Return the [x, y] coordinate for the center point of the cell that contains the specified text.  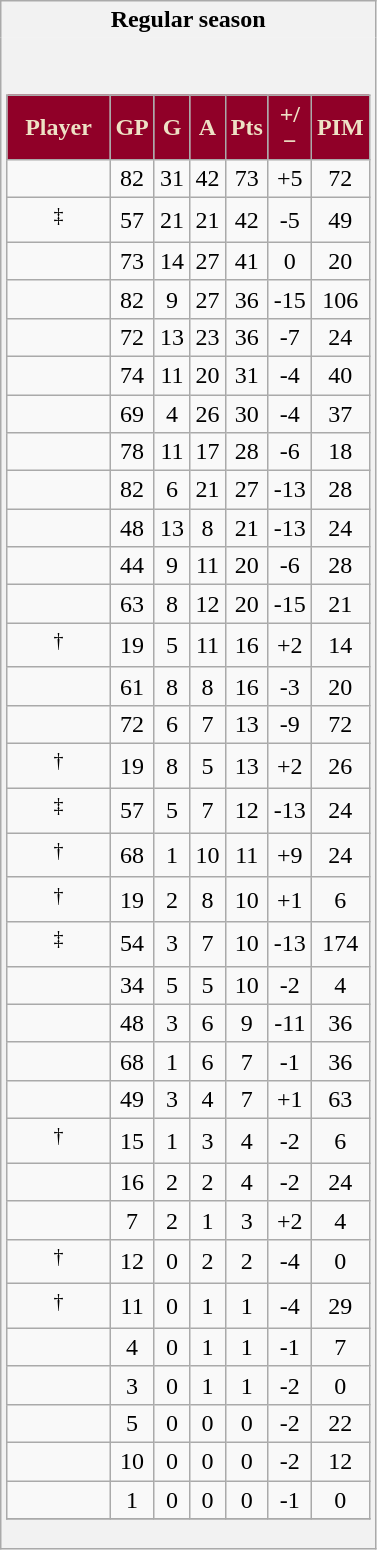
17 [208, 452]
-7 [290, 337]
61 [132, 686]
30 [246, 414]
-11 [290, 1023]
78 [132, 452]
+5 [290, 179]
40 [340, 375]
PIM [340, 128]
-3 [290, 686]
-5 [290, 220]
37 [340, 414]
GP [132, 128]
34 [132, 985]
74 [132, 375]
15 [132, 1142]
+/− [290, 128]
G [172, 128]
-9 [290, 725]
54 [132, 944]
174 [340, 944]
23 [208, 337]
+9 [290, 856]
Pts [246, 128]
106 [340, 299]
69 [132, 414]
Player [58, 128]
Regular season [188, 20]
29 [340, 1306]
18 [340, 452]
A [208, 128]
22 [340, 1424]
44 [132, 566]
41 [246, 261]
